Locate the cell with the specified text and output its [x, y] center coordinate. 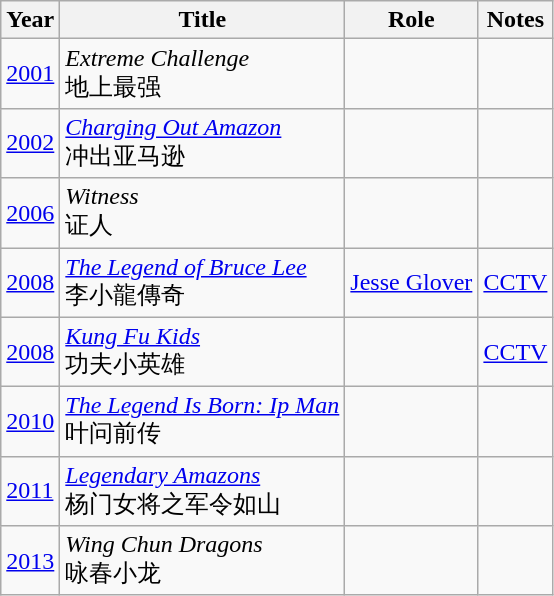
Charging Out Amazon冲出亚马逊 [202, 143]
Title [202, 20]
The Legend Is Born: Ip Man叶问前传 [202, 422]
Year [30, 20]
Jesse Glover [412, 283]
Notes [516, 20]
The Legend of Bruce Lee李小龍傳奇 [202, 283]
2011 [30, 491]
2001 [30, 74]
Legendary Amazons杨门女将之军令如山 [202, 491]
2006 [30, 213]
2010 [30, 422]
2013 [30, 561]
Role [412, 20]
Witness证人 [202, 213]
2002 [30, 143]
Kung Fu Kids功夫小英雄 [202, 352]
Wing Chun Dragons咏春小龙 [202, 561]
Extreme Challenge地上最强 [202, 74]
